For the text-containing cell, return its midpoint in [X, Y] coordinate format. 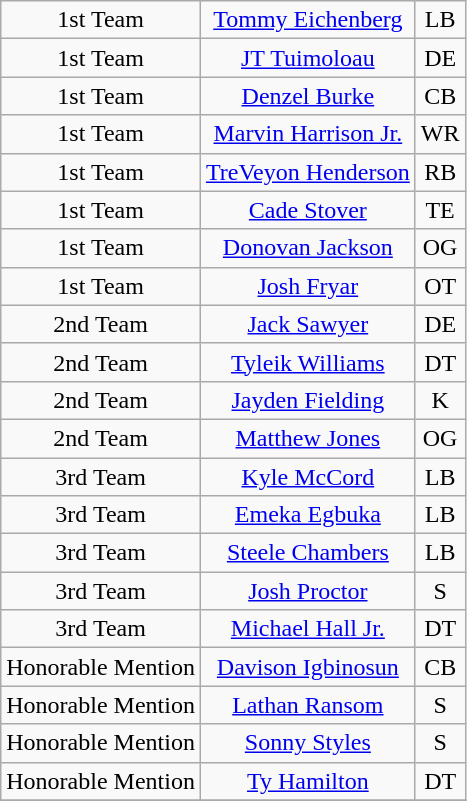
RB [440, 172]
Davison Igbinosun [308, 667]
WR [440, 134]
Sonny Styles [308, 743]
TreVeyon Henderson [308, 172]
Cade Stover [308, 210]
Donovan Jackson [308, 248]
Lathan Ransom [308, 705]
Steele Chambers [308, 553]
Denzel Burke [308, 96]
TE [440, 210]
Emeka Egbuka [308, 515]
Kyle McCord [308, 477]
K [440, 400]
Tyleik Williams [308, 362]
Michael Hall Jr. [308, 629]
Josh Proctor [308, 591]
Marvin Harrison Jr. [308, 134]
Tommy Eichenberg [308, 20]
Matthew Jones [308, 438]
Jayden Fielding [308, 400]
Josh Fryar [308, 286]
Jack Sawyer [308, 324]
JT Tuimoloau [308, 58]
Ty Hamilton [308, 781]
OT [440, 286]
